From the cell containing the given text, extract its center point as [x, y] coordinate. 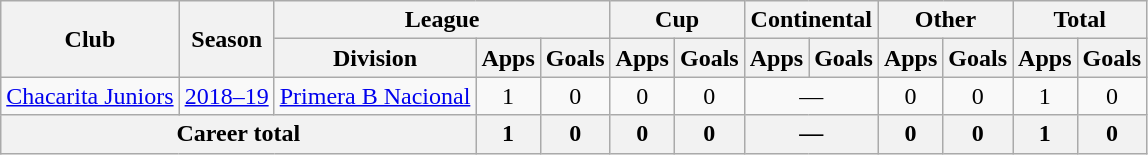
Division [375, 58]
Club [90, 39]
Chacarita Juniors [90, 96]
Career total [238, 134]
Cup [677, 20]
Other [945, 20]
Continental [811, 20]
Total [1080, 20]
League [442, 20]
Primera B Nacional [375, 96]
2018–19 [226, 96]
Season [226, 39]
